Detect which cell encompasses the target text, then output its [X, Y] center coordinate. 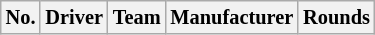
Driver [74, 17]
No. [21, 17]
Team [137, 17]
Rounds [336, 17]
Manufacturer [232, 17]
